Output the (x, y) coordinate of the center of the cell containing the given text.  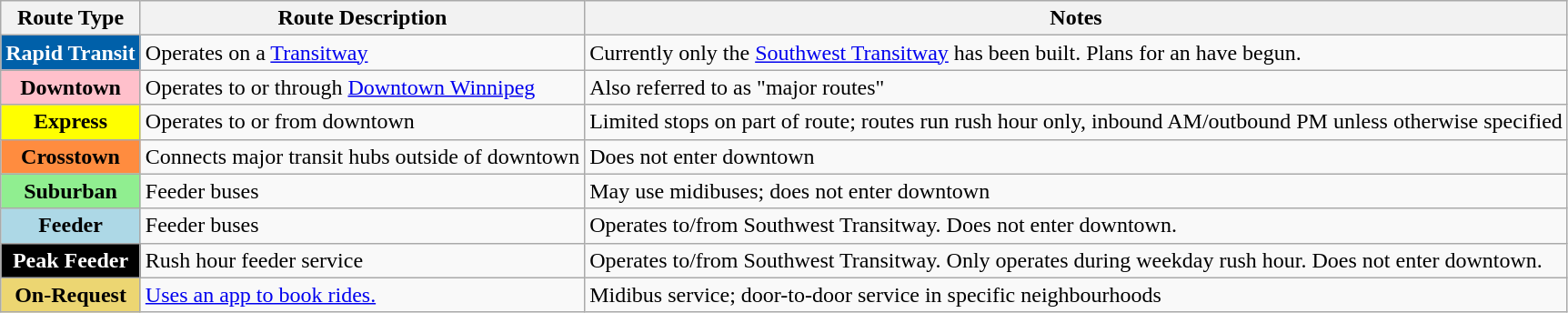
May use midibuses; does not enter downtown (1077, 191)
Express (71, 122)
Operates to or from downtown (362, 122)
Feeder (71, 226)
Peak Feeder (71, 260)
Downtown (71, 87)
Connects major transit hubs outside of downtown (362, 156)
Suburban (71, 191)
Route Type (71, 18)
On-Request (71, 295)
Crosstown (71, 156)
Route Description (362, 18)
Does not enter downtown (1077, 156)
Rush hour feeder service (362, 260)
Uses an app to book rides. (362, 295)
Operates to or through Downtown Winnipeg (362, 87)
Limited stops on part of route; routes run rush hour only, inbound AM/outbound PM unless otherwise specified (1077, 122)
Rapid Transit (71, 53)
Currently only the Southwest Transitway has been built. Plans for an have begun. (1077, 53)
Operates to/from Southwest Transitway. Does not enter downtown. (1077, 226)
Operates to/from Southwest Transitway. Only operates during weekday rush hour. Does not enter downtown. (1077, 260)
Notes (1077, 18)
Operates on a Transitway (362, 53)
Midibus service; door-to-door service in specific neighbourhoods (1077, 295)
Also referred to as "major routes" (1077, 87)
